Determine the [x, y] coordinate at the center of the cell enclosing the given text.  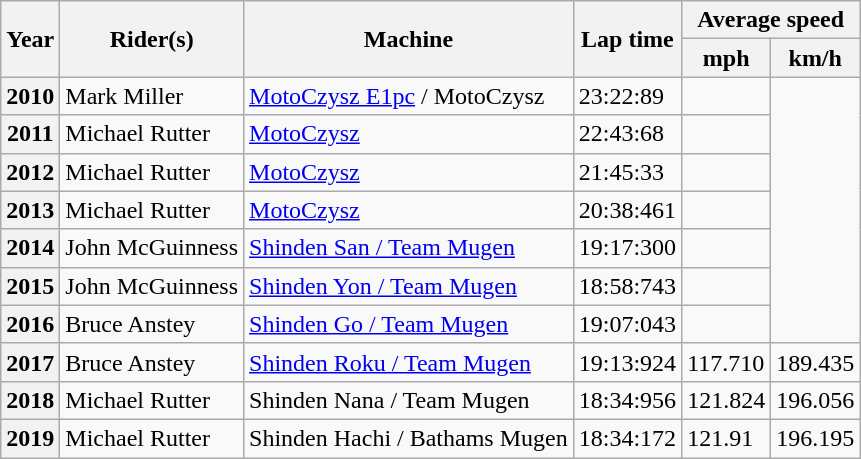
km/h [816, 58]
Average speed [771, 20]
19:07:043 [627, 324]
2014 [30, 248]
2010 [30, 96]
Shinden Yon / Team Mugen [409, 286]
189.435 [816, 362]
Lap time [627, 39]
Shinden Roku / Team Mugen [409, 362]
23:22:89 [627, 96]
121.91 [726, 438]
2012 [30, 172]
2019 [30, 438]
121.824 [726, 400]
Shinden Go / Team Mugen [409, 324]
mph [726, 58]
Year [30, 39]
2017 [30, 362]
2011 [30, 134]
Rider(s) [152, 39]
22:43:68 [627, 134]
2015 [30, 286]
Shinden Nana / Team Mugen [409, 400]
Shinden San / Team Mugen [409, 248]
196.056 [816, 400]
2018 [30, 400]
19:17:300 [627, 248]
21:45:33 [627, 172]
18:34:956 [627, 400]
19:13:924 [627, 362]
18:58:743 [627, 286]
2013 [30, 210]
MotoCzysz E1pc / MotoCzysz [409, 96]
Machine [409, 39]
2016 [30, 324]
117.710 [726, 362]
20:38:461 [627, 210]
Shinden Hachi / Bathams Mugen [409, 438]
18:34:172 [627, 438]
Mark Miller [152, 96]
196.195 [816, 438]
